Scan for the cell matching the given text and deliver its [x, y] coordinate at center. 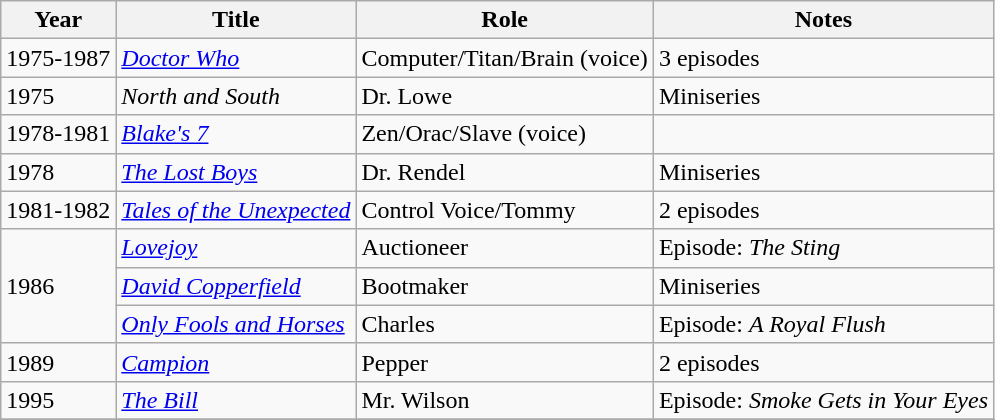
North and South [236, 96]
3 episodes [823, 58]
The Lost Boys [236, 172]
1978 [58, 172]
Lovejoy [236, 248]
Blake's 7 [236, 134]
The Bill [236, 400]
1978-1981 [58, 134]
1995 [58, 400]
Computer/Titan/Brain (voice) [504, 58]
Episode: A Royal Flush [823, 324]
Role [504, 20]
Charles [504, 324]
Pepper [504, 362]
Dr. Lowe [504, 96]
Bootmaker [504, 286]
Dr. Rendel [504, 172]
Campion [236, 362]
Control Voice/Tommy [504, 210]
Year [58, 20]
1986 [58, 286]
Doctor Who [236, 58]
Title [236, 20]
David Copperfield [236, 286]
1981-1982 [58, 210]
Episode: The Sting [823, 248]
Mr. Wilson [504, 400]
Only Fools and Horses [236, 324]
Episode: Smoke Gets in Your Eyes [823, 400]
1975-1987 [58, 58]
1989 [58, 362]
Tales of the Unexpected [236, 210]
1975 [58, 96]
Zen/Orac/Slave (voice) [504, 134]
Notes [823, 20]
Auctioneer [504, 248]
